From the cell containing the given text, extract its center point as [X, Y] coordinate. 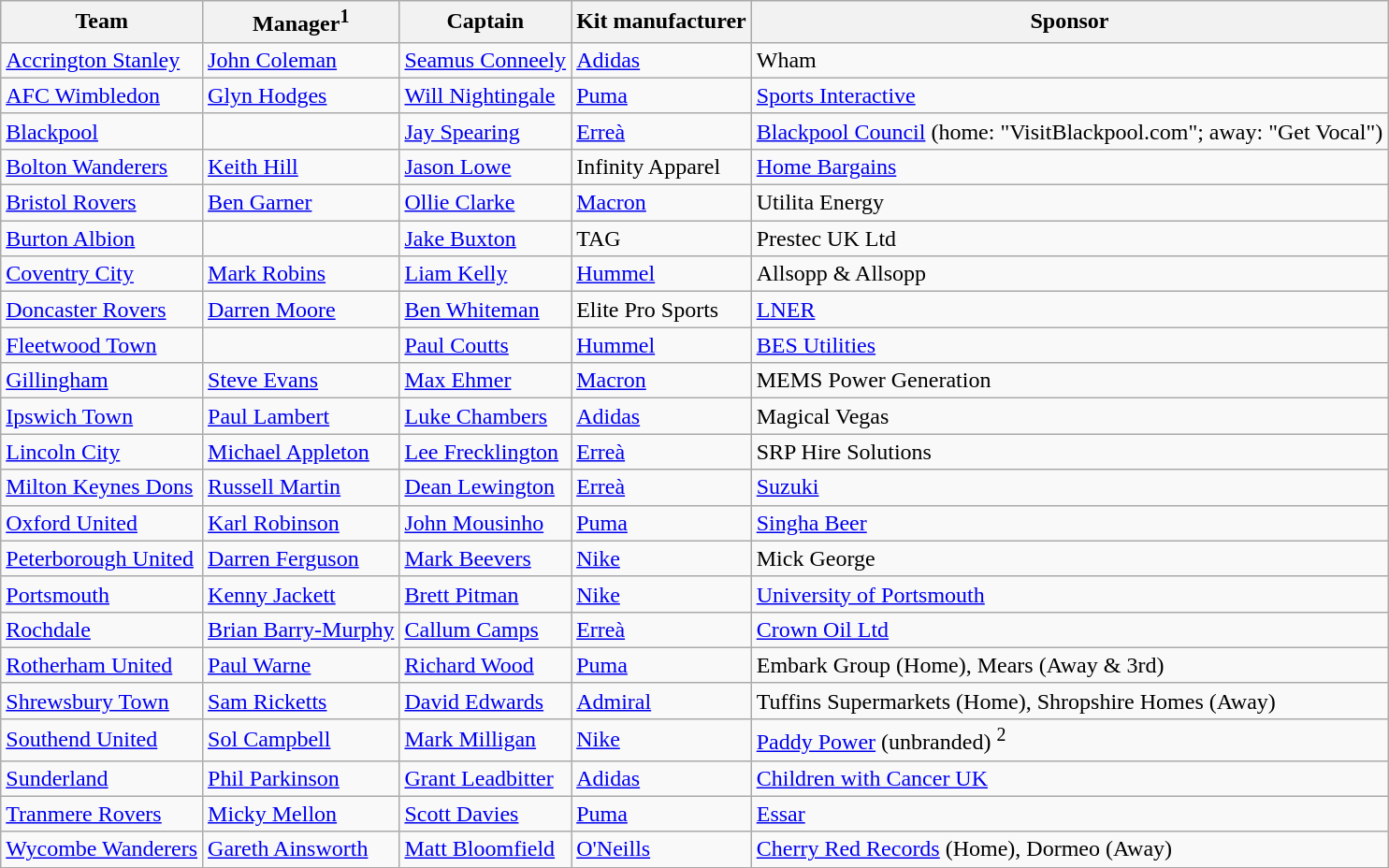
Keith Hill [301, 166]
Ipswich Town [102, 416]
Bolton Wanderers [102, 166]
Infinity Apparel [662, 166]
Sponsor [1069, 22]
Captain [485, 22]
Coventry City [102, 274]
Bristol Rovers [102, 203]
Gillingham [102, 381]
BES Utilities [1069, 345]
Grant Leadbitter [485, 778]
Cherry Red Records (Home), Dormeo (Away) [1069, 849]
Fleetwood Town [102, 345]
Steve Evans [301, 381]
Micky Mellon [301, 814]
Prestec UK Ltd [1069, 239]
Mark Milligan [485, 739]
Scott Davies [485, 814]
Callum Camps [485, 629]
Brian Barry-Murphy [301, 629]
Blackpool Council (home: "VisitBlackpool.com"; away: "Get Vocal") [1069, 131]
University of Portsmouth [1069, 594]
Manager1 [301, 22]
Accrington Stanley [102, 60]
Liam Kelly [485, 274]
Matt Bloomfield [485, 849]
Sol Campbell [301, 739]
Michael Appleton [301, 452]
Team [102, 22]
Kit manufacturer [662, 22]
Home Bargains [1069, 166]
TAG [662, 239]
David Edwards [485, 701]
Sam Ricketts [301, 701]
Ollie Clarke [485, 203]
Burton Albion [102, 239]
Darren Ferguson [301, 558]
Sunderland [102, 778]
Mark Robins [301, 274]
Brett Pitman [485, 594]
Sports Interactive [1069, 95]
Tranmere Rovers [102, 814]
Rochdale [102, 629]
Mark Beevers [485, 558]
Darren Moore [301, 310]
Gareth Ainsworth [301, 849]
Utilita Energy [1069, 203]
Ben Whiteman [485, 310]
Russell Martin [301, 487]
Elite Pro Sports [662, 310]
Wycombe Wanderers [102, 849]
Glyn Hodges [301, 95]
Dean Lewington [485, 487]
Wham [1069, 60]
Peterborough United [102, 558]
Embark Group (Home), Mears (Away & 3rd) [1069, 665]
Seamus Conneely [485, 60]
Luke Chambers [485, 416]
Southend United [102, 739]
Oxford United [102, 523]
Lee Frecklington [485, 452]
Shrewsbury Town [102, 701]
Ben Garner [301, 203]
Tuffins Supermarkets (Home), Shropshire Homes (Away) [1069, 701]
Karl Robinson [301, 523]
Singha Beer [1069, 523]
Admiral [662, 701]
Suzuki [1069, 487]
AFC Wimbledon [102, 95]
Max Ehmer [485, 381]
Crown Oil Ltd [1069, 629]
Will Nightingale [485, 95]
Richard Wood [485, 665]
Jake Buxton [485, 239]
Children with Cancer UK [1069, 778]
Allsopp & Allsopp [1069, 274]
SRP Hire Solutions [1069, 452]
Lincoln City [102, 452]
Mick George [1069, 558]
John Coleman [301, 60]
Paddy Power (unbranded) 2 [1069, 739]
Jay Spearing [485, 131]
Portsmouth [102, 594]
Blackpool [102, 131]
O'Neills [662, 849]
Magical Vegas [1069, 416]
Jason Lowe [485, 166]
Phil Parkinson [301, 778]
MEMS Power Generation [1069, 381]
Kenny Jackett [301, 594]
Doncaster Rovers [102, 310]
Milton Keynes Dons [102, 487]
Paul Warne [301, 665]
Paul Coutts [485, 345]
Essar [1069, 814]
Rotherham United [102, 665]
Paul Lambert [301, 416]
John Mousinho [485, 523]
LNER [1069, 310]
